Find where the given text appears and provide that cell's center as (x, y) coordinate. 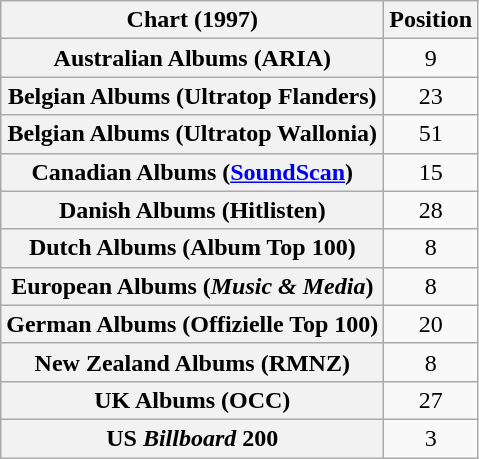
Canadian Albums (SoundScan) (192, 172)
US Billboard 200 (192, 438)
New Zealand Albums (RMNZ) (192, 362)
UK Albums (OCC) (192, 400)
51 (431, 134)
20 (431, 324)
Chart (1997) (192, 20)
Position (431, 20)
European Albums (Music & Media) (192, 286)
28 (431, 210)
23 (431, 96)
Dutch Albums (Album Top 100) (192, 248)
15 (431, 172)
9 (431, 58)
27 (431, 400)
Danish Albums (Hitlisten) (192, 210)
Belgian Albums (Ultratop Flanders) (192, 96)
Australian Albums (ARIA) (192, 58)
German Albums (Offizielle Top 100) (192, 324)
3 (431, 438)
Belgian Albums (Ultratop Wallonia) (192, 134)
